From the cell containing the given text, extract its center point as [x, y] coordinate. 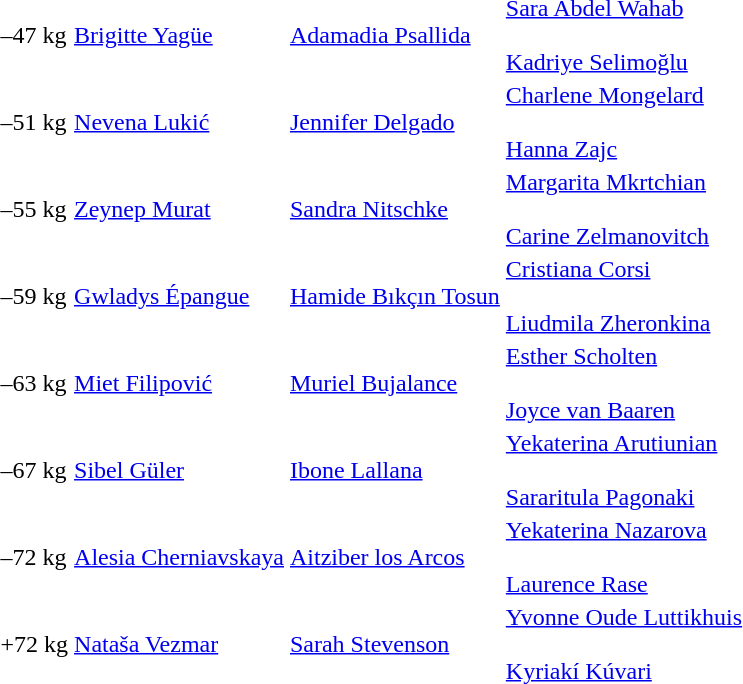
Muriel Bujalance [394, 383]
Charlene Mongelard Hanna Zajc [624, 122]
Esther Scholten Joyce van Baaren [624, 383]
Hamide Bıkçın Tosun [394, 296]
Miet Filipović [180, 383]
Aitziber los Arcos [394, 557]
Sandra Nitschke [394, 209]
Alesia Cherniavskaya [180, 557]
Cristiana Corsi Liudmila Zheronkina [624, 296]
Gwladys Épangue [180, 296]
Ibone Lallana [394, 470]
Yekaterina Nazarova Laurence Rase [624, 557]
Zeynep Murat [180, 209]
Jennifer Delgado [394, 122]
Sibel Güler [180, 470]
Nevena Lukić [180, 122]
Margarita Mkrtchian Carine Zelmanovitch [624, 209]
Yekaterina Arutiunian Sararitula Pagonaki [624, 470]
